Extract the (x, y) coordinate from the center of the cell holding the provided text.  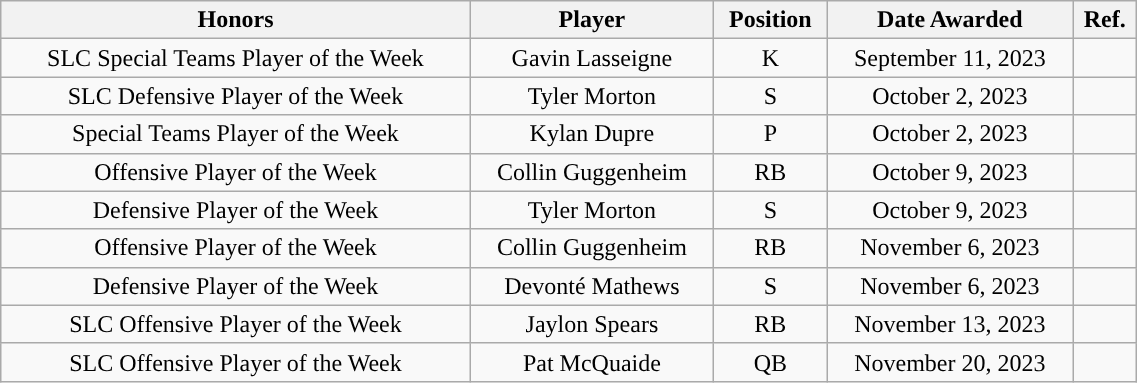
K (770, 58)
SLC Special Teams Player of the Week (236, 58)
QB (770, 362)
SLC Defensive Player of the Week (236, 96)
Date Awarded (950, 20)
Gavin Lasseigne (592, 58)
Pat McQuaide (592, 362)
November 20, 2023 (950, 362)
November 13, 2023 (950, 324)
Jaylon Spears (592, 324)
Special Teams Player of the Week (236, 134)
Kylan Dupre (592, 134)
Devonté Mathews (592, 286)
Honors (236, 20)
Player (592, 20)
P (770, 134)
Position (770, 20)
September 11, 2023 (950, 58)
Ref. (1105, 20)
